Find where the given text appears and provide that cell's center as (X, Y) coordinate. 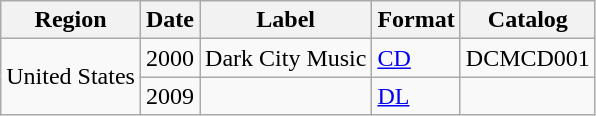
2000 (170, 58)
DL (416, 96)
DCMCD001 (528, 58)
Region (71, 20)
Date (170, 20)
Dark City Music (286, 58)
CD (416, 58)
Catalog (528, 20)
Format (416, 20)
Label (286, 20)
United States (71, 77)
2009 (170, 96)
